From the cell containing the given text, extract its center point as [x, y] coordinate. 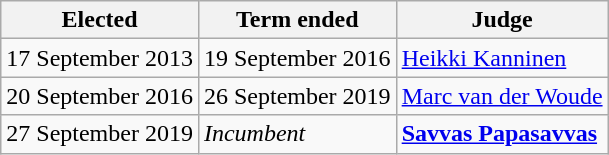
Elected [100, 20]
26 September 2019 [297, 96]
Incumbent [297, 134]
Term ended [297, 20]
27 September 2019 [100, 134]
Savvas Papasavvas [502, 134]
Heikki Kanninen [502, 58]
20 September 2016 [100, 96]
Marc van der Woude [502, 96]
Judge [502, 20]
17 September 2013 [100, 58]
19 September 2016 [297, 58]
